Extract the [x, y] coordinate from the center of the cell holding the provided text.  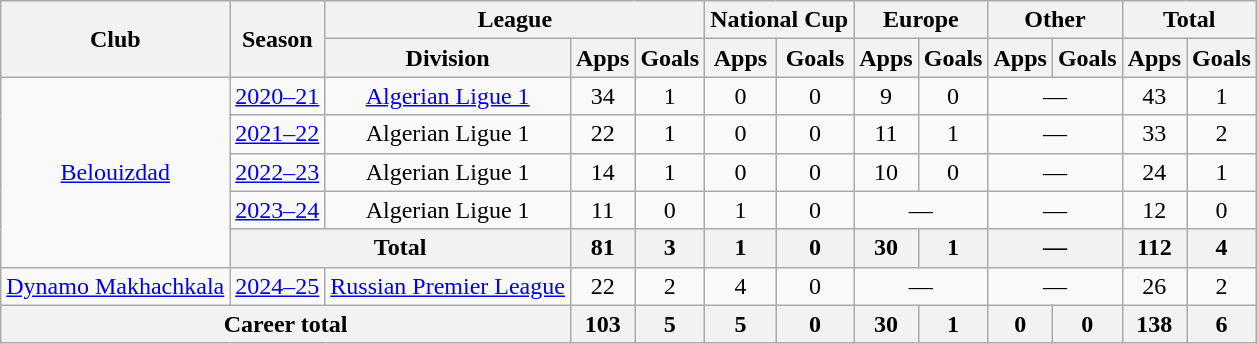
81 [602, 248]
12 [1154, 210]
33 [1154, 134]
43 [1154, 96]
Dynamo Makhachkala [116, 286]
Club [116, 39]
112 [1154, 248]
Division [448, 58]
Career total [286, 324]
24 [1154, 172]
14 [602, 172]
Other [1055, 20]
Europe [921, 20]
10 [886, 172]
34 [602, 96]
Russian Premier League [448, 286]
2024–25 [278, 286]
2022–23 [278, 172]
6 [1222, 324]
138 [1154, 324]
103 [602, 324]
3 [670, 248]
2020–21 [278, 96]
Season [278, 39]
26 [1154, 286]
Belouizdad [116, 172]
League [515, 20]
National Cup [780, 20]
2023–24 [278, 210]
9 [886, 96]
2021–22 [278, 134]
